Pinpoint the cell where the given text exists, returning its [X, Y] midpoint coordinate. 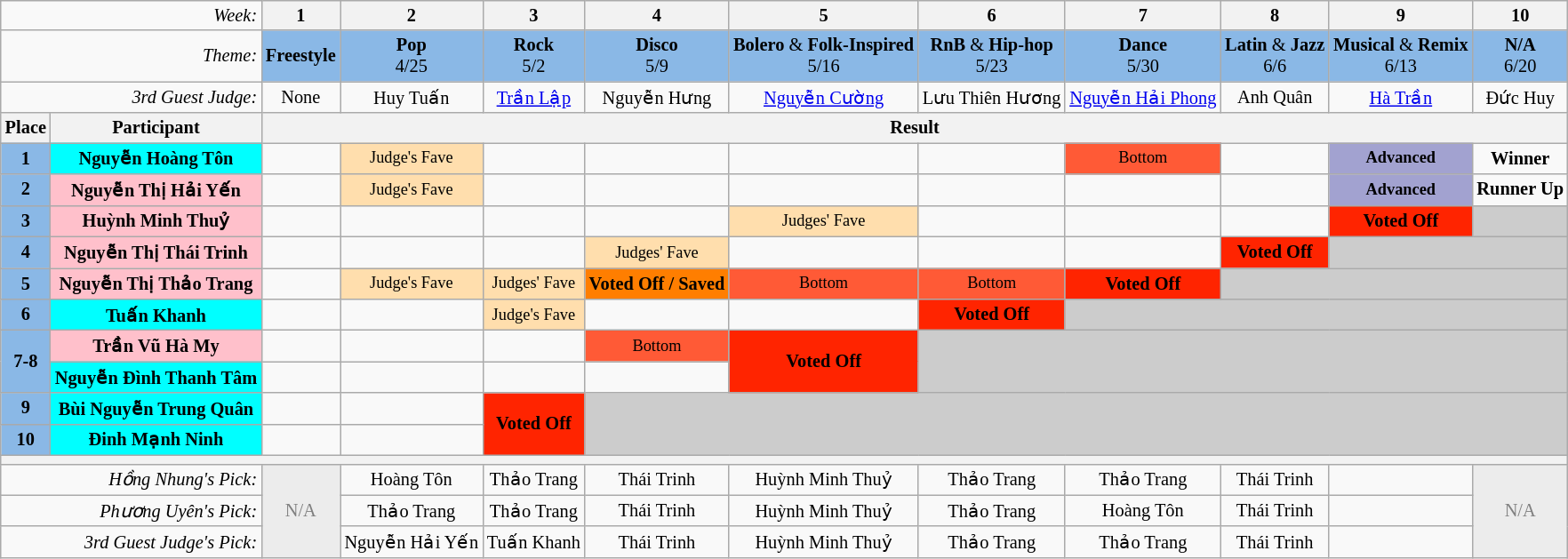
Dance 5/30 [1143, 56]
Phương Uyên's Pick: [132, 510]
3rd Guest Judge's Pick: [132, 542]
Đinh Mạnh Ninh [156, 439]
Musical & Remix 6/13 [1401, 56]
Rock 5/2 [533, 56]
Huy Tuấn [412, 98]
Bùi Nguyễn Trung Quân [156, 409]
Winner [1520, 158]
3rd Guest Judge: [132, 98]
7-8 [26, 361]
Latin & Jazz 6/6 [1275, 56]
Nguyễn Đình Thanh Tâm [156, 377]
Nguyễn Thị Thảo Trang [156, 283]
7 [1143, 15]
Hồng Nhung's Pick: [132, 480]
Nguyễn Hải Yến [412, 542]
Participant [156, 128]
Nguyễn Thị Thái Trinh [156, 252]
Pop 4/25 [412, 56]
Bolero & Folk-Inspired 5/16 [823, 56]
Anh Quân [1275, 98]
Result [915, 128]
Trần Vũ Hà My [156, 345]
Freestyle [300, 56]
Nguyễn Cường [823, 98]
Nguyễn Hải Phong [1143, 98]
None [300, 98]
Đức Huy [1520, 98]
Lưu Thiên Hương [992, 98]
8 [1275, 15]
Voted Off / Saved [657, 283]
Nguyễn Hưng [657, 98]
Disco 5/9 [657, 56]
Place [26, 128]
Theme: [132, 56]
Nguyễn Thị Hải Yến [156, 190]
Week: [132, 15]
N/A 6/20 [1520, 56]
Trần Lập [533, 98]
Hà Trần [1401, 98]
Runner Up [1520, 190]
RnB & Hip-hop 5/23 [992, 56]
Nguyễn Hoàng Tôn [156, 158]
